Identify which cell holds the provided text, then report its (X, Y) central coordinate. 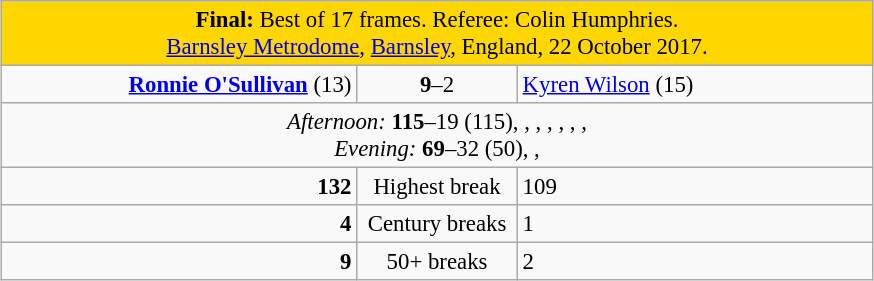
50+ breaks (438, 262)
Final: Best of 17 frames. Referee: Colin Humphries. Barnsley Metrodome, Barnsley, England, 22 October 2017. (437, 34)
9 (179, 262)
1 (695, 224)
132 (179, 187)
9–2 (438, 85)
Ronnie O'Sullivan (13) (179, 85)
2 (695, 262)
Century breaks (438, 224)
109 (695, 187)
Afternoon: 115–19 (115), , , , , , , Evening: 69–32 (50), , (437, 136)
4 (179, 224)
Kyren Wilson (15) (695, 85)
Highest break (438, 187)
